Search for the cell housing the specified text and yield its (X, Y) center coordinate. 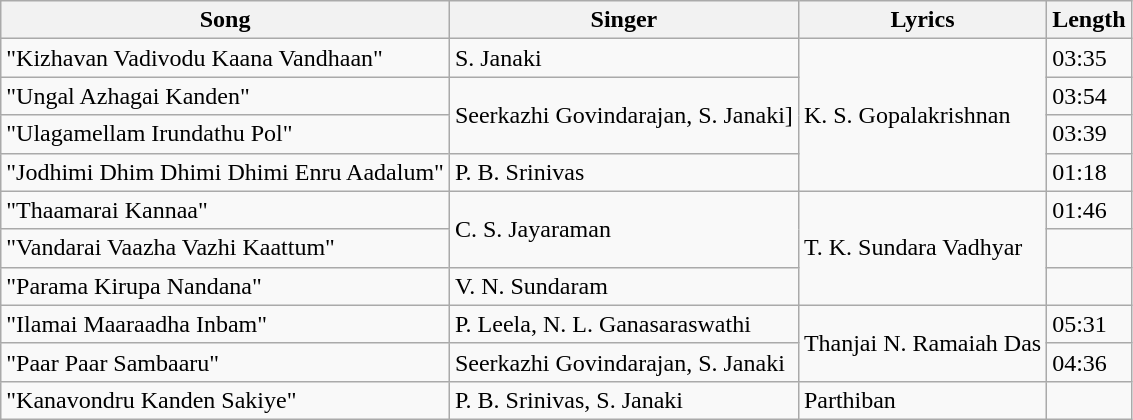
01:18 (1089, 172)
01:46 (1089, 210)
"Paar Paar Sambaaru" (226, 362)
"Thaamarai Kannaa" (226, 210)
03:39 (1089, 134)
"Ilamai Maaraadha Inbam" (226, 324)
"Vandarai Vaazha Vazhi Kaattum" (226, 248)
C. S. Jayaraman (624, 229)
Seerkazhi Govindarajan, S. Janaki] (624, 115)
T. K. Sundara Vadhyar (922, 248)
Length (1089, 20)
Thanjai N. Ramaiah Das (922, 343)
03:54 (1089, 96)
V. N. Sundaram (624, 286)
P. B. Srinivas, S. Janaki (624, 400)
"Kanavondru Kanden Sakiye" (226, 400)
Singer (624, 20)
Parthiban (922, 400)
Song (226, 20)
"Ungal Azhagai Kanden" (226, 96)
Seerkazhi Govindarajan, S. Janaki (624, 362)
04:36 (1089, 362)
"Ulagamellam Irundathu Pol" (226, 134)
05:31 (1089, 324)
K. S. Gopalakrishnan (922, 115)
"Kizhavan Vadivodu Kaana Vandhaan" (226, 58)
"Jodhimi Dhim Dhimi Dhimi Enru Aadalum" (226, 172)
P. Leela, N. L. Ganasaraswathi (624, 324)
03:35 (1089, 58)
Lyrics (922, 20)
P. B. Srinivas (624, 172)
"Parama Kirupa Nandana" (226, 286)
S. Janaki (624, 58)
